Locate the cell with the specified text and output its [x, y] center coordinate. 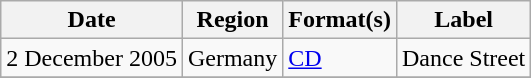
2 December 2005 [92, 58]
Germany [232, 58]
Label [463, 20]
Format(s) [340, 20]
Region [232, 20]
Date [92, 20]
Dance Street [463, 58]
CD [340, 58]
